Identify which cell holds the provided text, then report its [X, Y] central coordinate. 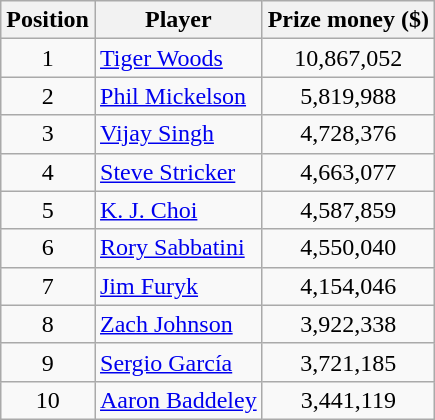
1 [48, 58]
9 [48, 362]
Player [178, 20]
4,728,376 [348, 134]
3 [48, 134]
4,587,859 [348, 210]
Prize money ($) [348, 20]
8 [48, 324]
4,663,077 [348, 172]
Steve Stricker [178, 172]
5,819,988 [348, 96]
Vijay Singh [178, 134]
Rory Sabbatini [178, 248]
Jim Furyk [178, 286]
Zach Johnson [178, 324]
7 [48, 286]
6 [48, 248]
3,441,119 [348, 400]
K. J. Choi [178, 210]
Position [48, 20]
Sergio García [178, 362]
4 [48, 172]
Tiger Woods [178, 58]
3,922,338 [348, 324]
4,154,046 [348, 286]
10 [48, 400]
5 [48, 210]
4,550,040 [348, 248]
3,721,185 [348, 362]
Phil Mickelson [178, 96]
10,867,052 [348, 58]
Aaron Baddeley [178, 400]
2 [48, 96]
